Provide the (x, y) coordinate of the cell's center where the given text is located.  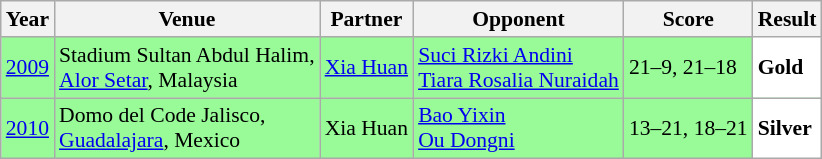
2010 (28, 128)
Score (688, 19)
Gold (788, 68)
Domo del Code Jalisco,Guadalajara, Mexico (187, 128)
Result (788, 19)
13–21, 18–21 (688, 128)
Venue (187, 19)
2009 (28, 68)
Year (28, 19)
Opponent (518, 19)
21–9, 21–18 (688, 68)
Stadium Sultan Abdul Halim,Alor Setar, Malaysia (187, 68)
Bao Yixin Ou Dongni (518, 128)
Silver (788, 128)
Partner (366, 19)
Suci Rizki Andini Tiara Rosalia Nuraidah (518, 68)
